Return (x, y) of the center of cell containing provided text 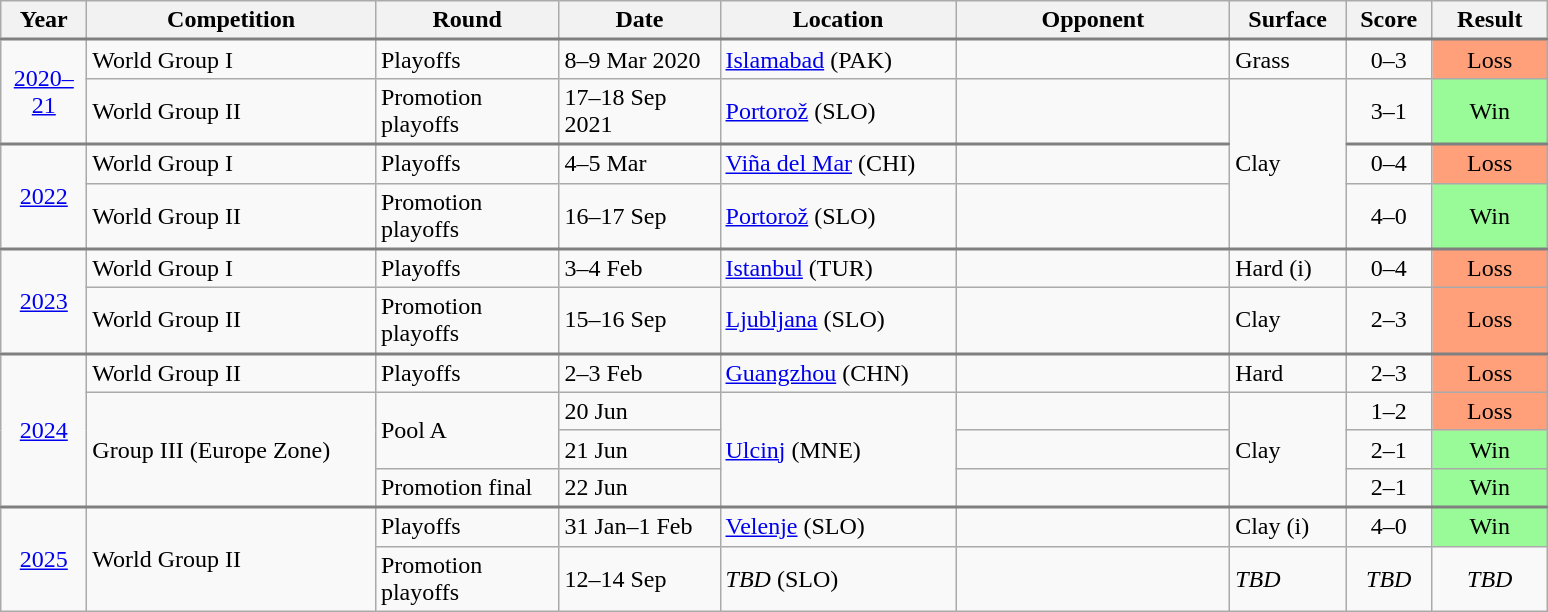
8–9 Mar 2020 (640, 60)
12–14 Sep (640, 578)
3–4 Feb (640, 268)
2020–21 (44, 92)
Result (1490, 20)
Clay (i) (1288, 526)
Pool A (467, 430)
Round (467, 20)
Grass (1288, 60)
31 Jan–1 Feb (640, 526)
22 Jun (640, 488)
16–17 Sep (640, 216)
Ulcinj (MNE) (838, 450)
Ljubljana (SLO) (838, 321)
1–2 (1389, 411)
15–16 Sep (640, 321)
20 Jun (640, 411)
2023 (44, 302)
4–5 Mar (640, 164)
0–3 (1389, 60)
17–18 Sep 2021 (640, 111)
Competition (232, 20)
Viña del Mar (CHI) (838, 164)
Guangzhou (CHN) (838, 372)
Islamabad (PAK) (838, 60)
Hard (i) (1288, 268)
Hard (1288, 372)
2024 (44, 430)
Surface (1288, 20)
2025 (44, 559)
Opponent (1093, 20)
Year (44, 20)
2022 (44, 196)
2–3 Feb (640, 372)
Date (640, 20)
Group III (Europe Zone) (232, 450)
3–1 (1389, 111)
Promotion final (467, 488)
Istanbul (TUR) (838, 268)
TBD (SLO) (838, 578)
Velenje (SLO) (838, 526)
21 Jun (640, 449)
Location (838, 20)
Score (1389, 20)
